Detect which cell encompasses the target text, then output its [x, y] center coordinate. 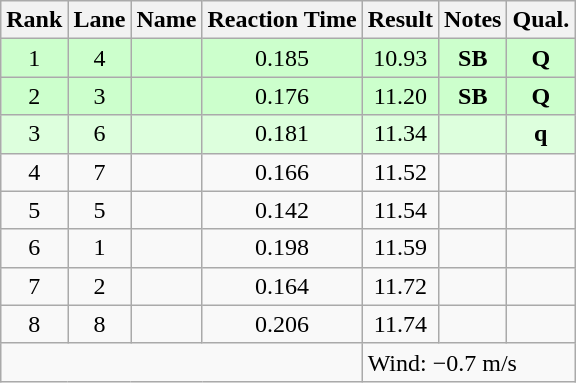
11.59 [400, 248]
11.34 [400, 134]
0.166 [282, 172]
Qual. [541, 20]
Reaction Time [282, 20]
0.142 [282, 210]
0.206 [282, 324]
Lane [100, 20]
Notes [473, 20]
0.181 [282, 134]
11.20 [400, 96]
11.54 [400, 210]
0.176 [282, 96]
Result [400, 20]
0.185 [282, 58]
10.93 [400, 58]
Rank [34, 20]
Name [166, 20]
11.74 [400, 324]
0.198 [282, 248]
0.164 [282, 286]
11.72 [400, 286]
11.52 [400, 172]
q [541, 134]
Wind: −0.7 m/s [468, 362]
